Detect which cell encompasses the target text, then output its [x, y] center coordinate. 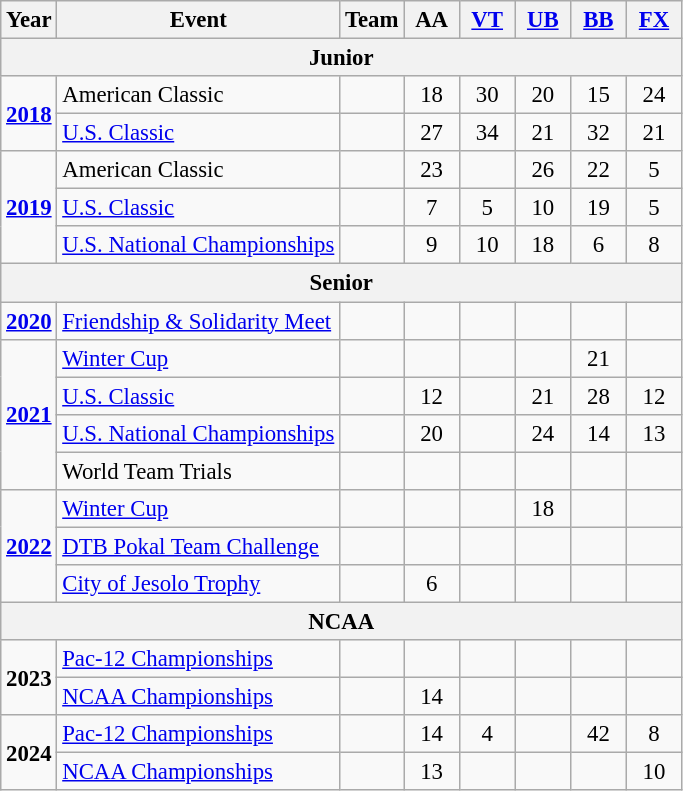
World Team Trials [198, 471]
2021 [29, 414]
2019 [29, 208]
4 [487, 734]
28 [599, 396]
30 [487, 95]
UB [543, 20]
32 [599, 133]
Team [372, 20]
BB [599, 20]
2018 [29, 114]
City of Jesolo Trophy [198, 584]
NCAA [342, 621]
Junior [342, 58]
Senior [342, 283]
7 [432, 208]
9 [432, 245]
42 [599, 734]
DTB Pokal Team Challenge [198, 546]
27 [432, 133]
34 [487, 133]
23 [432, 170]
2020 [29, 321]
19 [599, 208]
Year [29, 20]
22 [599, 170]
2022 [29, 546]
VT [487, 20]
AA [432, 20]
26 [543, 170]
Friendship & Solidarity Meet [198, 321]
FX [654, 20]
15 [599, 95]
2023 [29, 678]
2024 [29, 752]
Event [198, 20]
